Locate the cell with the specified text and output its (x, y) center coordinate. 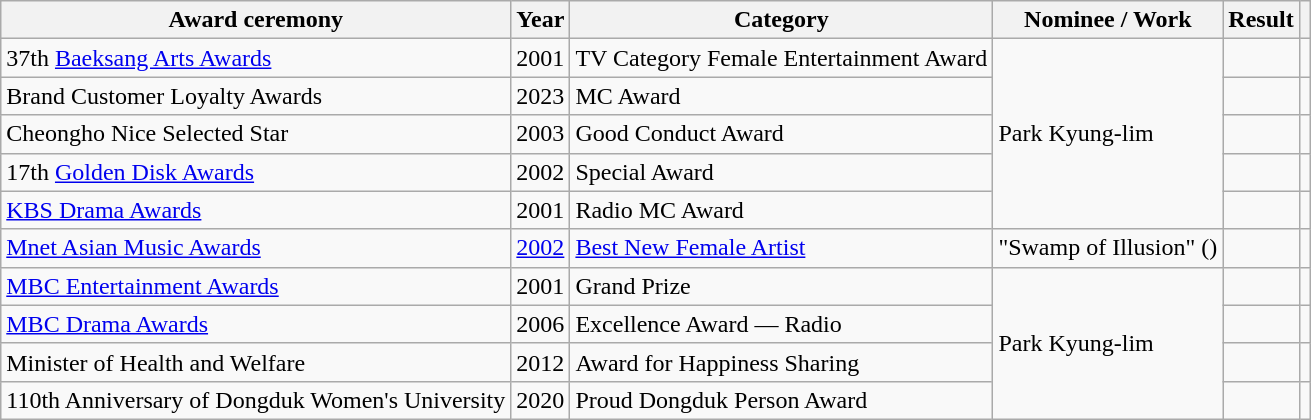
Good Conduct Award (782, 134)
Grand Prize (782, 286)
Award for Happiness Sharing (782, 362)
TV Category Female Entertainment Award (782, 58)
2003 (540, 134)
Cheongho Nice Selected Star (256, 134)
37th Baeksang Arts Awards (256, 58)
Special Award (782, 172)
Result (1261, 20)
Award ceremony (256, 20)
"Swamp of Illusion" () (1108, 248)
Brand Customer Loyalty Awards (256, 96)
2012 (540, 362)
Best New Female Artist (782, 248)
Nominee / Work (1108, 20)
Radio MC Award (782, 210)
Category (782, 20)
Proud Dongduk Person Award (782, 400)
17th Golden Disk Awards (256, 172)
2006 (540, 324)
Mnet Asian Music Awards (256, 248)
MC Award (782, 96)
110th Anniversary of Dongduk Women's University (256, 400)
MBC Entertainment Awards (256, 286)
KBS Drama Awards (256, 210)
Minister of Health and Welfare (256, 362)
MBC Drama Awards (256, 324)
2020 (540, 400)
Excellence Award — Radio (782, 324)
Year (540, 20)
2023 (540, 96)
